Find where the given text appears and provide that cell's center as (x, y) coordinate. 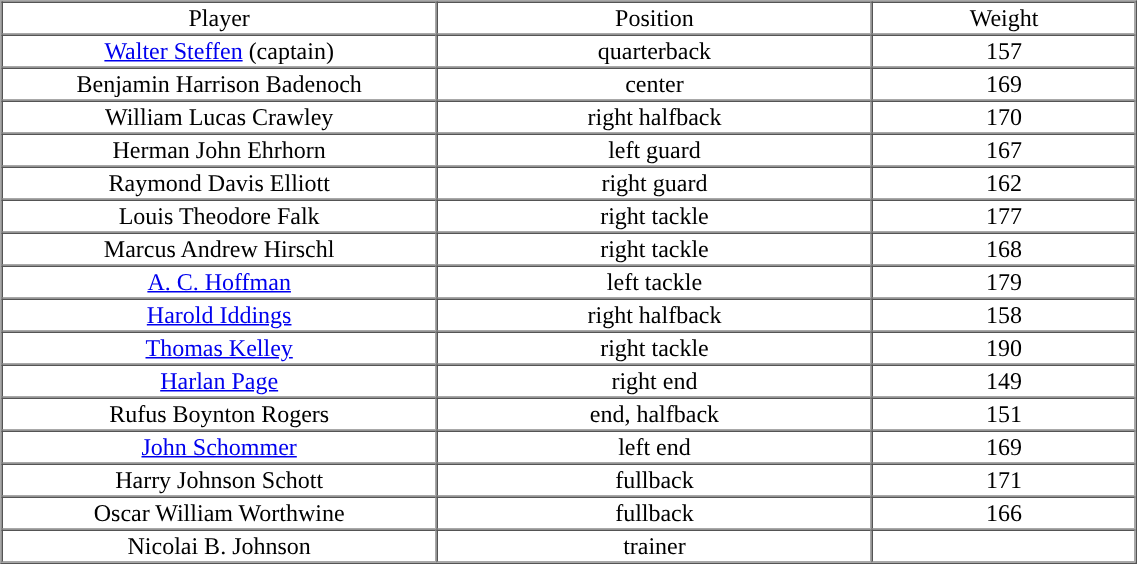
Herman John Ehrhorn (220, 150)
center (654, 84)
Thomas Kelley (220, 348)
190 (1004, 348)
177 (1004, 216)
right end (654, 380)
166 (1004, 512)
Marcus Andrew Hirschl (220, 248)
149 (1004, 380)
Harry Johnson Schott (220, 480)
Louis Theodore Falk (220, 216)
John Schommer (220, 446)
167 (1004, 150)
168 (1004, 248)
A. C. Hoffman (220, 282)
trainer (654, 546)
Player (220, 18)
Harold Iddings (220, 314)
left tackle (654, 282)
157 (1004, 50)
quarterback (654, 50)
Walter Steffen (captain) (220, 50)
Rufus Boynton Rogers (220, 414)
179 (1004, 282)
Harlan Page (220, 380)
Position (654, 18)
171 (1004, 480)
left guard (654, 150)
Raymond Davis Elliott (220, 182)
158 (1004, 314)
William Lucas Crawley (220, 116)
Weight (1004, 18)
Benjamin Harrison Badenoch (220, 84)
Nicolai B. Johnson (220, 546)
left end (654, 446)
170 (1004, 116)
right guard (654, 182)
162 (1004, 182)
Oscar William Worthwine (220, 512)
151 (1004, 414)
end, halfback (654, 414)
